Return (X, Y) of the center of cell containing provided text 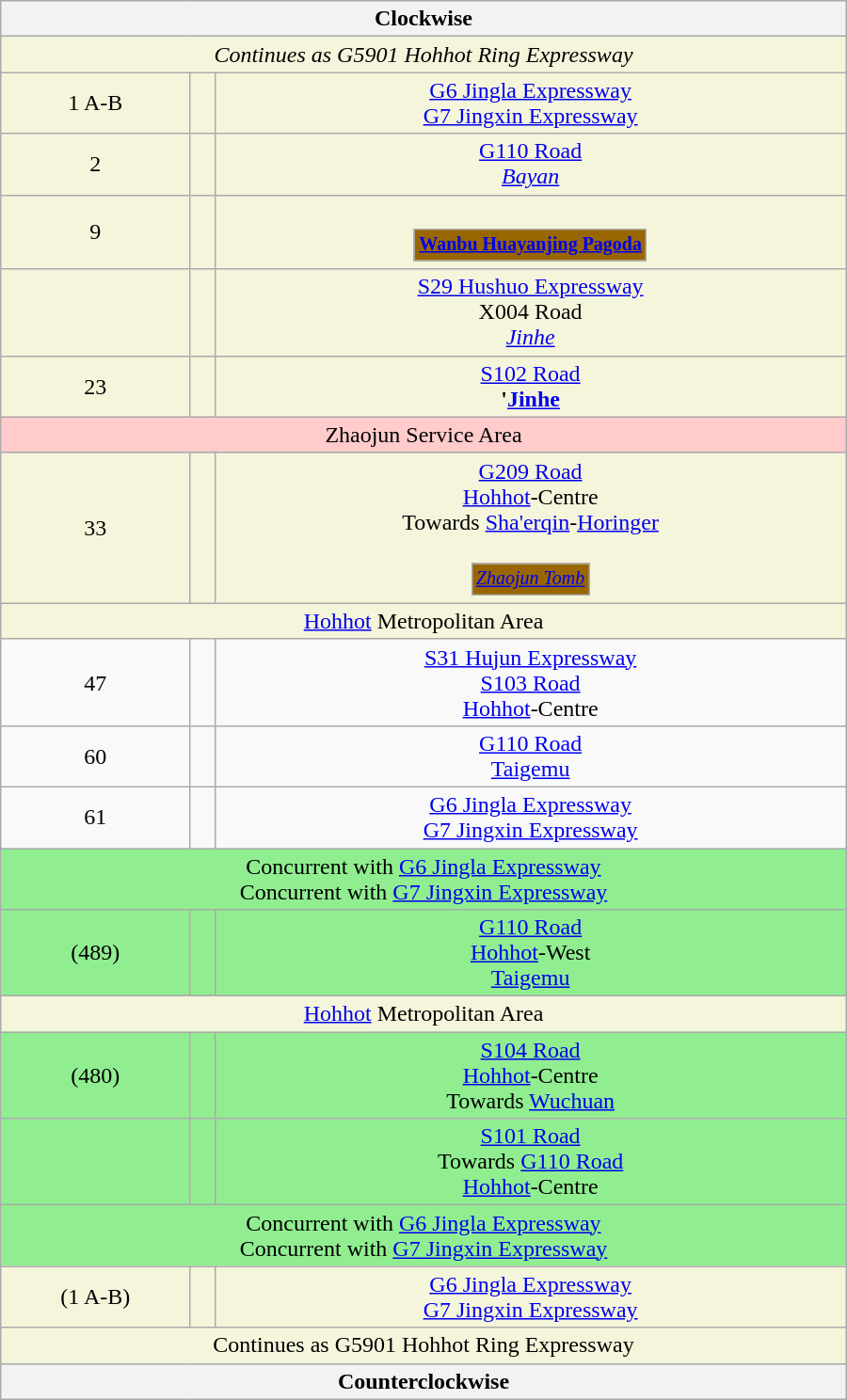
(1 A-B) (96, 1297)
G110 RoadHohhot-WestTaigemu (531, 953)
G110 RoadTaigemu (531, 756)
S31 Hujun Expressway S103 RoadHohhot-Centre (531, 682)
S104 RoadHohhot-CentreTowards Wuchuan (531, 1075)
47 (96, 682)
(489) (96, 953)
Counterclockwise (423, 1381)
1 A-B (96, 103)
61 (96, 817)
S101 RoadTowards G110 RoadHohhot-Centre (531, 1162)
23 (96, 386)
S102 Road'Jinhe (531, 386)
33 (96, 528)
2 (96, 164)
(480) (96, 1075)
Zhaojun Service Area (423, 435)
G110 RoadBayan (531, 164)
60 (96, 756)
G209 RoadHohhot-CentreTowards Sha'erqin-Horinger Zhaojun Tomb (531, 528)
Zhaojun Tomb (530, 580)
Clockwise (423, 19)
9 (96, 231)
S29 Hushuo Expressway X004 RoadJinhe (531, 312)
